Pinpoint the cell where the given text exists, returning its [X, Y] midpoint coordinate. 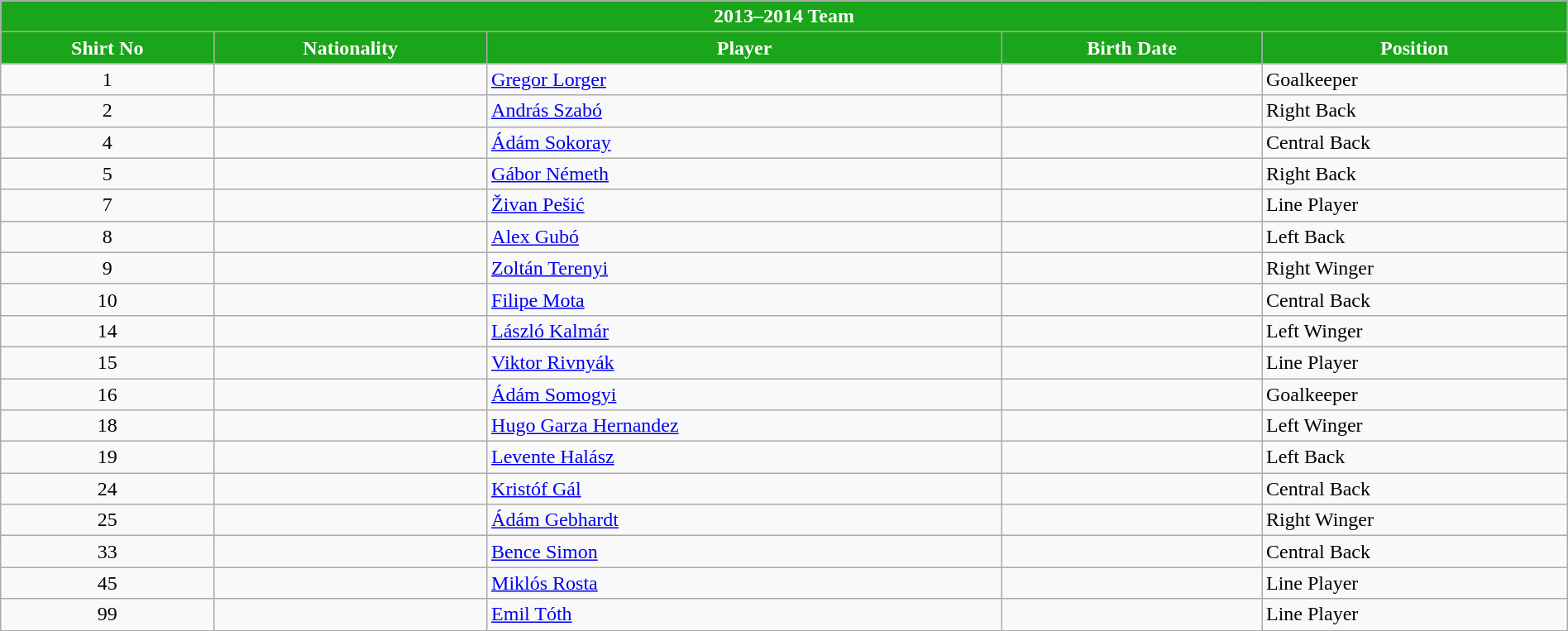
99 [108, 614]
Player [744, 48]
9 [108, 268]
Nationality [351, 48]
Ádám Somogyi [744, 394]
Hugo Garza Hernandez [744, 426]
Birth Date [1132, 48]
Ádám Gebhardt [744, 520]
4 [108, 142]
25 [108, 520]
Gábor Németh [744, 174]
Viktor Rivnyák [744, 362]
Position [1415, 48]
24 [108, 489]
18 [108, 426]
Miklós Rosta [744, 583]
Ádám Sokoray [744, 142]
14 [108, 331]
Shirt No [108, 48]
19 [108, 457]
Levente Halász [744, 457]
Emil Tóth [744, 614]
Alex Gubó [744, 237]
5 [108, 174]
16 [108, 394]
15 [108, 362]
10 [108, 299]
45 [108, 583]
8 [108, 237]
Zoltán Terenyi [744, 268]
Gregor Lorger [744, 79]
2013–2014 Team [784, 17]
Živan Pešić [744, 205]
2 [108, 111]
Filipe Mota [744, 299]
33 [108, 552]
1 [108, 79]
7 [108, 205]
László Kalmár [744, 331]
András Szabó [744, 111]
Kristóf Gál [744, 489]
Bence Simon [744, 552]
